Output the [x, y] coordinate of the center of the cell containing the given text.  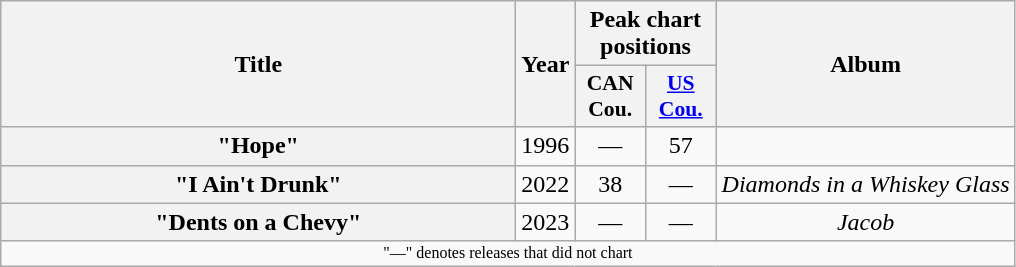
Year [546, 64]
2023 [546, 222]
Jacob [866, 222]
38 [610, 184]
"—" denotes releases that did not chart [508, 253]
CANCou. [610, 96]
Title [258, 64]
Album [866, 64]
USCou. [680, 96]
"I Ain't Drunk" [258, 184]
1996 [546, 146]
Diamonds in a Whiskey Glass [866, 184]
"Dents on a Chevy" [258, 222]
2022 [546, 184]
Peak chartpositions [646, 34]
"Hope" [258, 146]
57 [680, 146]
